Return [X, Y] of the center of cell containing provided text 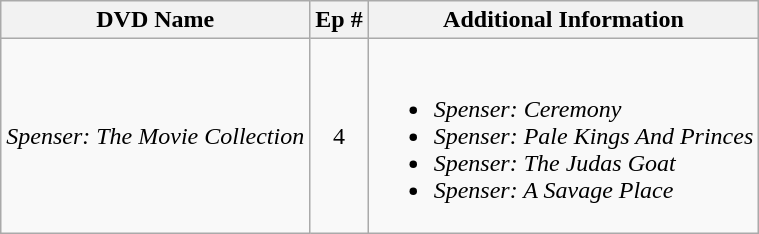
Spenser: CeremonySpenser: Pale Kings And PrincesSpenser: The Judas GoatSpenser: A Savage Place [564, 136]
Additional Information [564, 20]
Spenser: The Movie Collection [156, 136]
DVD Name [156, 20]
4 [339, 136]
Ep # [339, 20]
